Identify which cell holds the provided text, then report its [x, y] central coordinate. 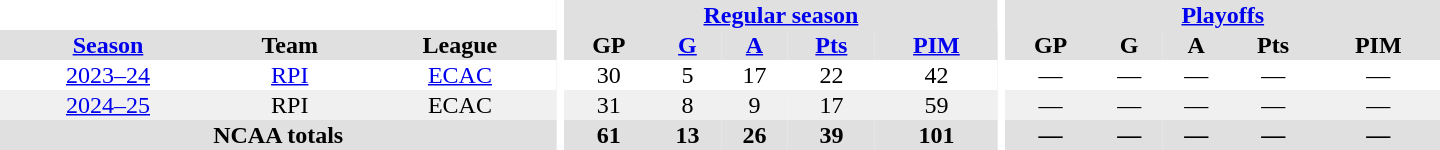
8 [688, 105]
31 [609, 105]
League [460, 45]
30 [609, 75]
61 [609, 135]
NCAA totals [278, 135]
Playoffs [1223, 15]
5 [688, 75]
2024–25 [108, 105]
22 [832, 75]
Team [290, 45]
101 [936, 135]
39 [832, 135]
Regular season [781, 15]
2023–24 [108, 75]
Season [108, 45]
26 [754, 135]
9 [754, 105]
13 [688, 135]
59 [936, 105]
42 [936, 75]
